Pinpoint the cell where the given text exists, returning its (x, y) midpoint coordinate. 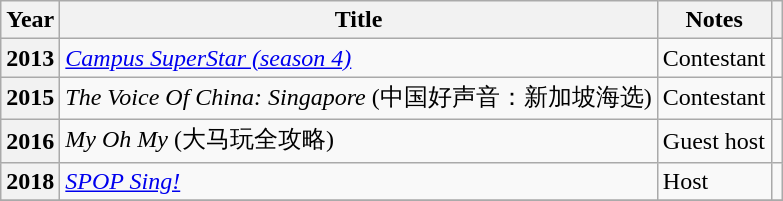
2015 (30, 98)
2018 (30, 181)
Host (714, 181)
The Voice Of China: Singapore (中国好声音：新加坡海选) (358, 98)
Guest host (714, 140)
SPOP Sing! (358, 181)
Notes (714, 20)
Year (30, 20)
2016 (30, 140)
Campus SuperStar (season 4) (358, 58)
2013 (30, 58)
My Oh My (大马玩全攻略) (358, 140)
Title (358, 20)
